From the cell containing the given text, extract its center point as (X, Y) coordinate. 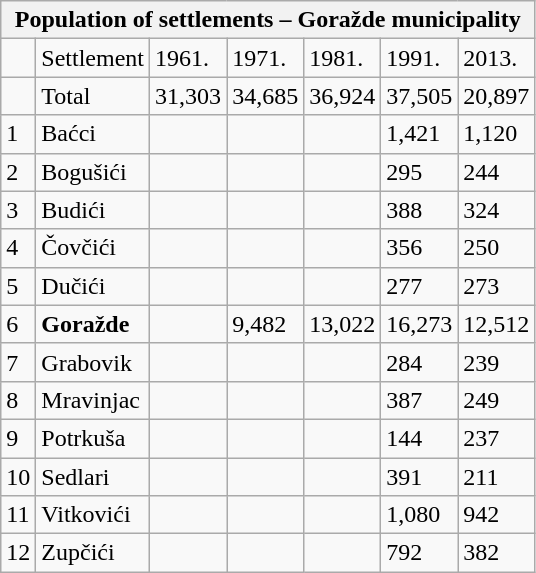
387 (420, 400)
284 (420, 362)
1981. (342, 58)
2 (18, 172)
388 (420, 210)
295 (420, 172)
Total (93, 96)
9 (18, 438)
2013. (496, 58)
1991. (420, 58)
1971. (266, 58)
Zupčići (93, 553)
391 (420, 477)
1 (18, 134)
250 (496, 248)
9,482 (266, 324)
356 (420, 248)
12,512 (496, 324)
1,080 (420, 515)
Dučići (93, 286)
Potrkuša (93, 438)
12 (18, 553)
11 (18, 515)
239 (496, 362)
Baćci (93, 134)
237 (496, 438)
144 (420, 438)
382 (496, 553)
3 (18, 210)
792 (420, 553)
34,685 (266, 96)
Settlement (93, 58)
16,273 (420, 324)
277 (420, 286)
20,897 (496, 96)
7 (18, 362)
Vitkovići (93, 515)
Goražde (93, 324)
5 (18, 286)
6 (18, 324)
Mravinjac (93, 400)
942 (496, 515)
4 (18, 248)
10 (18, 477)
37,505 (420, 96)
324 (496, 210)
1,421 (420, 134)
1961. (188, 58)
Sedlari (93, 477)
36,924 (342, 96)
13,022 (342, 324)
211 (496, 477)
8 (18, 400)
273 (496, 286)
249 (496, 400)
31,303 (188, 96)
Čovčići (93, 248)
Budići (93, 210)
Bogušići (93, 172)
1,120 (496, 134)
Grabovik (93, 362)
Population of settlements – Goražde municipality (268, 20)
244 (496, 172)
